Scan for the cell matching the given text and deliver its (x, y) coordinate at center. 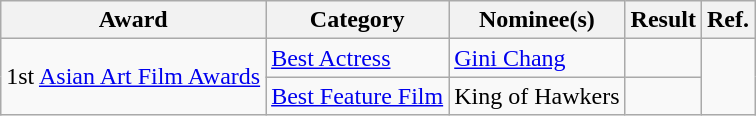
1st Asian Art Film Awards (134, 77)
Best Actress (358, 58)
Gini Chang (537, 58)
Nominee(s) (537, 20)
Ref. (728, 20)
Category (358, 20)
Result (663, 20)
King of Hawkers (537, 96)
Award (134, 20)
Best Feature Film (358, 96)
